Output the (x, y) coordinate of the center of the cell containing the given text.  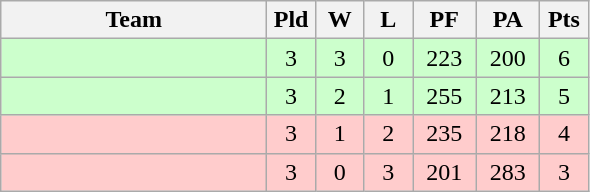
200 (508, 58)
4 (564, 134)
PA (508, 20)
5 (564, 96)
L (388, 20)
Pld (292, 20)
235 (444, 134)
PF (444, 20)
6 (564, 58)
201 (444, 172)
213 (508, 96)
W (340, 20)
283 (508, 172)
218 (508, 134)
Pts (564, 20)
Team (134, 20)
255 (444, 96)
223 (444, 58)
